Locate the cell with the specified text and output its (X, Y) center coordinate. 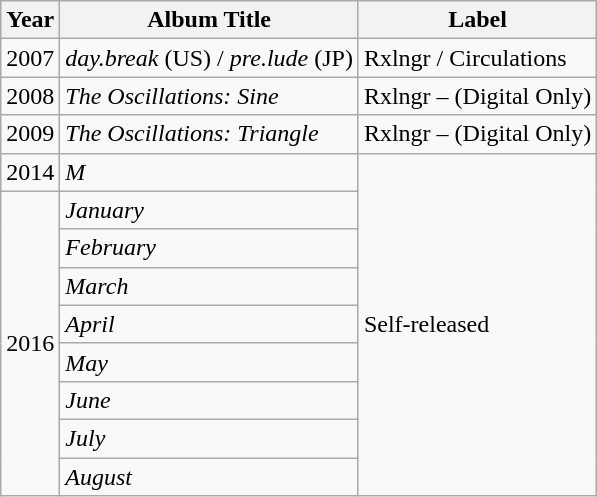
Rxlngr / Circulations (477, 58)
July (210, 438)
2008 (30, 96)
2014 (30, 172)
day.break (US) / pre.lude (JP) (210, 58)
May (210, 362)
Self-released (477, 324)
June (210, 400)
2016 (30, 343)
January (210, 210)
The Oscillations: Sine (210, 96)
The Oscillations: Triangle (210, 134)
M (210, 172)
Album Title (210, 20)
April (210, 324)
Label (477, 20)
August (210, 477)
2009 (30, 134)
February (210, 248)
March (210, 286)
2007 (30, 58)
Year (30, 20)
